Locate the cell with the specified text and output its (X, Y) center coordinate. 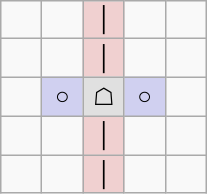
☖ (104, 97)
